Output the [x, y] coordinate of the center of the cell containing the given text.  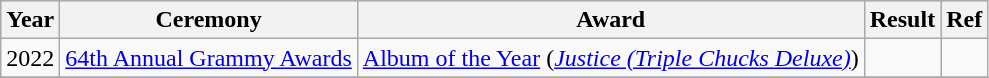
Album of the Year (Justice (Triple Chucks Deluxe)) [610, 58]
64th Annual Grammy Awards [208, 58]
Result [902, 20]
Ceremony [208, 20]
2022 [30, 58]
Year [30, 20]
Award [610, 20]
Ref [964, 20]
